Scan for the cell matching the given text and deliver its (x, y) coordinate at center. 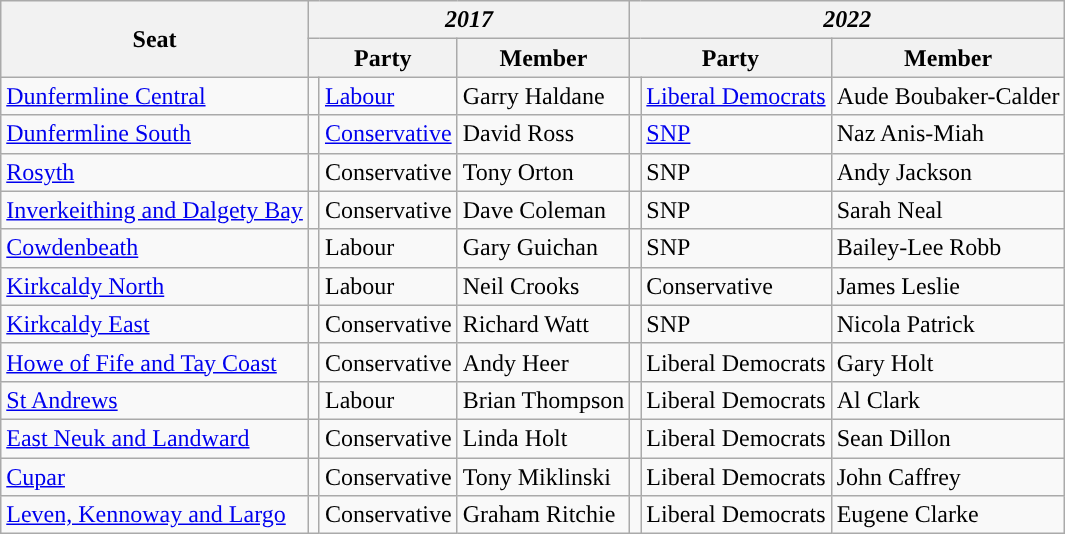
Howe of Fife and Tay Coast (155, 362)
James Leslie (948, 286)
Bailey-Lee Robb (948, 248)
Nicola Patrick (948, 324)
East Neuk and Landward (155, 438)
Linda Holt (544, 438)
Aude Boubaker-Calder (948, 96)
Rosyth (155, 172)
Dunfermline Central (155, 96)
Gary Guichan (544, 248)
Tony Orton (544, 172)
Gary Holt (948, 362)
Inverkeithing and Dalgety Bay (155, 210)
Brian Thompson (544, 400)
Richard Watt (544, 324)
Sean Dillon (948, 438)
Dunfermline South (155, 134)
Eugene Clarke (948, 515)
Andy Jackson (948, 172)
Dave Coleman (544, 210)
Graham Ritchie (544, 515)
Cupar (155, 477)
Al Clark (948, 400)
Cowdenbeath (155, 248)
Neil Crooks (544, 286)
Seat (155, 39)
2022 (848, 20)
Tony Miklinski (544, 477)
Leven, Kennoway and Largo (155, 515)
St Andrews (155, 400)
Garry Haldane (544, 96)
John Caffrey (948, 477)
David Ross (544, 134)
Kirkcaldy East (155, 324)
Sarah Neal (948, 210)
Andy Heer (544, 362)
2017 (468, 20)
Naz Anis-Miah (948, 134)
Kirkcaldy North (155, 286)
